Extract the (x, y) coordinate from the center of the cell holding the provided text.  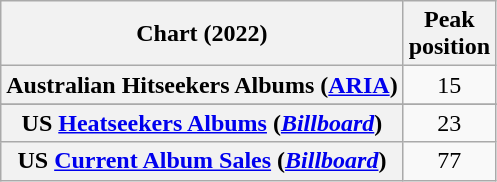
15 (449, 85)
Australian Hitseekers Albums (ARIA) (202, 85)
US Heatseekers Albums (Billboard) (202, 123)
US Current Album Sales (Billboard) (202, 161)
23 (449, 123)
77 (449, 161)
Chart (2022) (202, 34)
Peakposition (449, 34)
